Locate the cell with the specified text and output its (x, y) center coordinate. 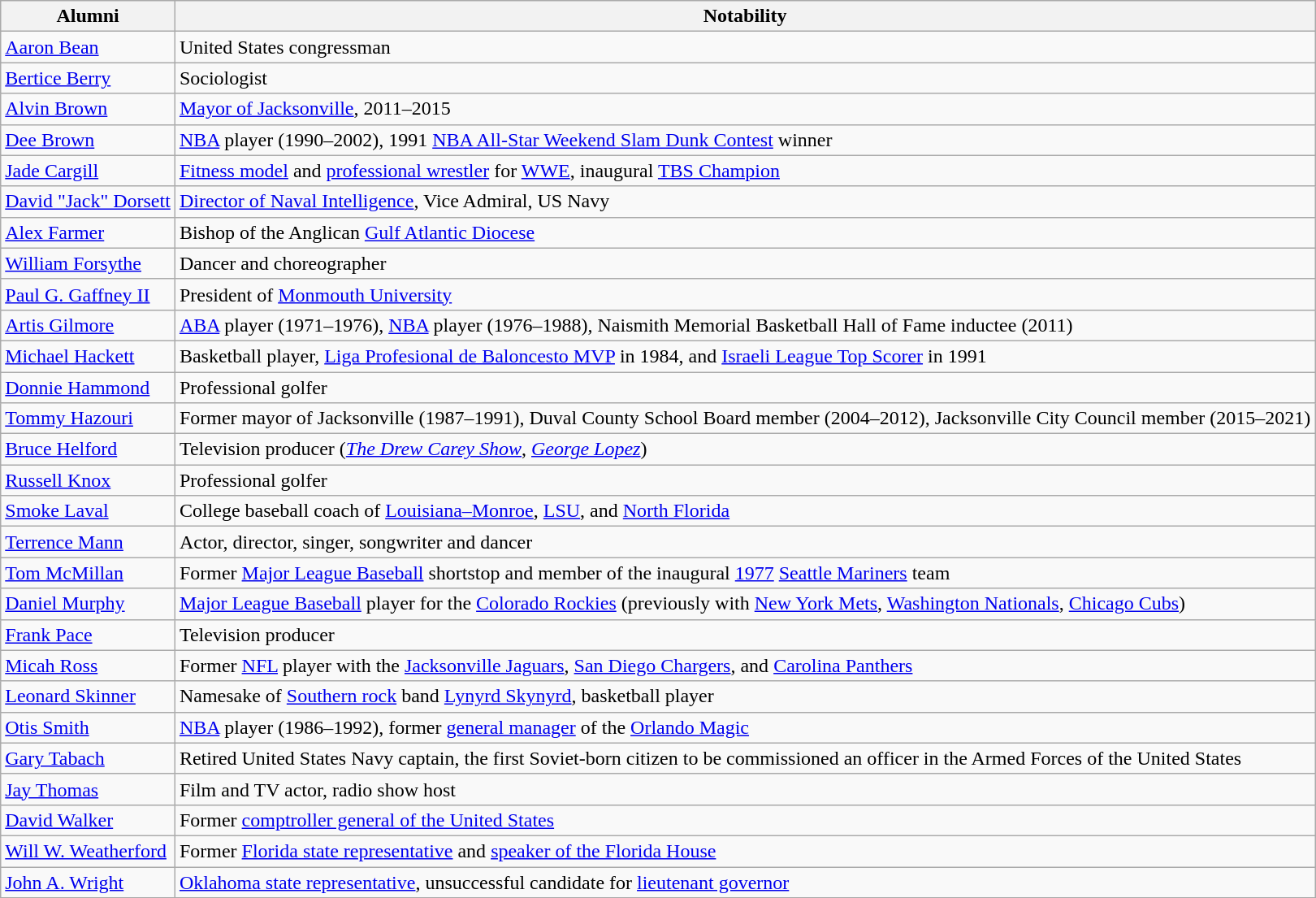
Daniel Murphy (88, 604)
Former Major League Baseball shortstop and member of the inaugural 1977 Seattle Mariners team (745, 573)
Tom McMillan (88, 573)
Fitness model and professional wrestler for WWE, inaugural TBS Champion (745, 171)
Terrence Mann (88, 542)
Smoke Laval (88, 511)
Gary Tabach (88, 758)
Aaron Bean (88, 47)
Artis Gilmore (88, 325)
Dancer and choreographer (745, 263)
Michael Hackett (88, 356)
David "Jack" Dorsett (88, 202)
Otis Smith (88, 727)
Namesake of Southern rock band Lynyrd Skynyrd, basketball player (745, 696)
Former NFL player with the Jacksonville Jaguars, San Diego Chargers, and Carolina Panthers (745, 666)
Film and TV actor, radio show host (745, 789)
Basketball player, Liga Profesional de Baloncesto MVP in 1984, and Israeli League Top Scorer in 1991 (745, 356)
Tommy Hazouri (88, 419)
Bertice Berry (88, 78)
Alex Farmer (88, 232)
Russell Knox (88, 480)
ABA player (1971–1976), NBA player (1976–1988), Naismith Memorial Basketball Hall of Fame inductee (2011) (745, 325)
Director of Naval Intelligence, Vice Admiral, US Navy (745, 202)
Bishop of the Anglican Gulf Atlantic Diocese (745, 232)
Actor, director, singer, songwriter and dancer (745, 542)
David Walker (88, 820)
Sociologist (745, 78)
William Forsythe (88, 263)
Former mayor of Jacksonville (1987–1991), Duval County School Board member (2004–2012), Jacksonville City Council member (2015–2021) (745, 419)
Leonard Skinner (88, 696)
Oklahoma state representative, unsuccessful candidate for lieutenant governor (745, 882)
Alumni (88, 16)
Frank Pace (88, 635)
Will W. Weatherford (88, 851)
Retired United States Navy captain, the first Soviet-born citizen to be commissioned an officer in the Armed Forces of the United States (745, 758)
Dee Brown (88, 140)
Notability (745, 16)
Paul G. Gaffney II (88, 294)
Television producer (745, 635)
Former Florida state representative and speaker of the Florida House (745, 851)
NBA player (1986–1992), former general manager of the Orlando Magic (745, 727)
Alvin Brown (88, 109)
President of Monmouth University (745, 294)
Former comptroller general of the United States (745, 820)
NBA player (1990–2002), 1991 NBA All-Star Weekend Slam Dunk Contest winner (745, 140)
Jay Thomas (88, 789)
Jade Cargill (88, 171)
Television producer (The Drew Carey Show, George Lopez) (745, 449)
John A. Wright (88, 882)
Mayor of Jacksonville, 2011–2015 (745, 109)
Major League Baseball player for the Colorado Rockies (previously with New York Mets, Washington Nationals, Chicago Cubs) (745, 604)
Bruce Helford (88, 449)
Micah Ross (88, 666)
Donnie Hammond (88, 388)
United States congressman (745, 47)
College baseball coach of Louisiana–Monroe, LSU, and North Florida (745, 511)
